Search for the cell housing the specified text and yield its [X, Y] center coordinate. 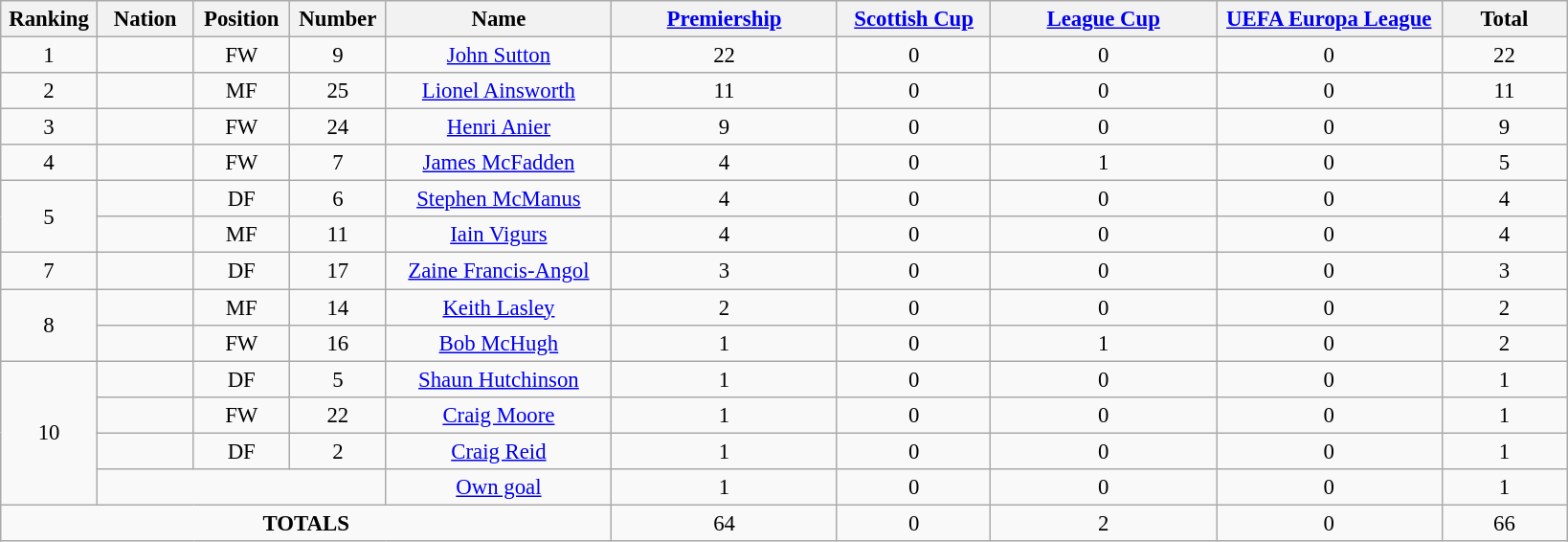
James McFadden [499, 163]
Position [241, 19]
Craig Moore [499, 415]
64 [725, 523]
Number [339, 19]
Zaine Francis-Angol [499, 271]
John Sutton [499, 56]
Scottish Cup [913, 19]
Nation [146, 19]
24 [339, 127]
Stephen McManus [499, 199]
Total [1505, 19]
League Cup [1104, 19]
25 [339, 91]
Bob McHugh [499, 343]
14 [339, 307]
Name [499, 19]
Iain Vigurs [499, 235]
10 [50, 433]
UEFA Europa League [1329, 19]
Craig Reid [499, 451]
Lionel Ainsworth [499, 91]
6 [339, 199]
Ranking [50, 19]
Premiership [725, 19]
Shaun Hutchinson [499, 379]
17 [339, 271]
TOTALS [306, 523]
Henri Anier [499, 127]
Own goal [499, 487]
16 [339, 343]
8 [50, 326]
66 [1505, 523]
Keith Lasley [499, 307]
